Scan for the cell matching the given text and deliver its (x, y) coordinate at center. 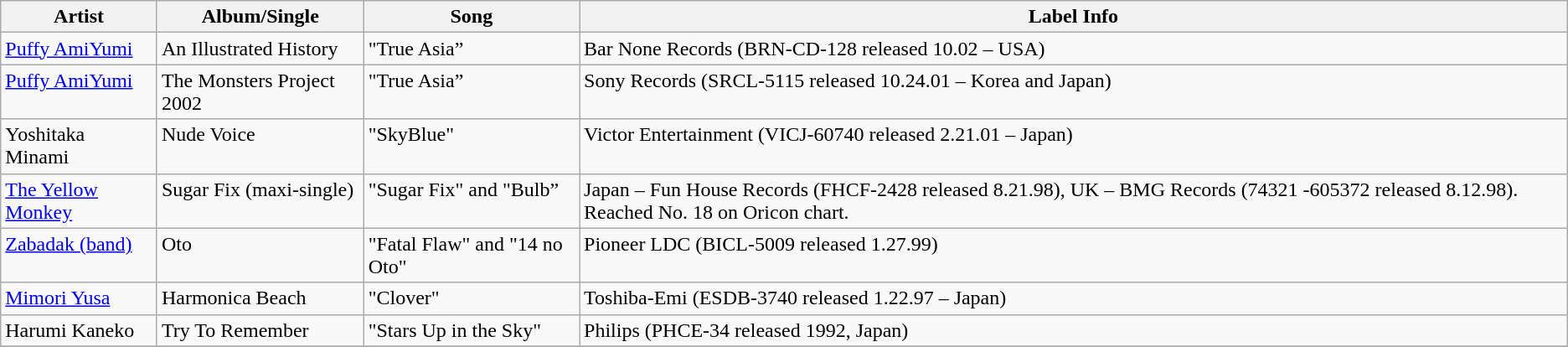
Album/Single (260, 17)
The Yellow Monkey (79, 201)
Artist (79, 17)
"Clover" (471, 298)
Nude Voice (260, 146)
An Illustrated History (260, 49)
"Sugar Fix" and "Bulb” (471, 201)
"Fatal Flaw" and "14 no Oto" (471, 255)
Zabadak (band) (79, 255)
Yoshitaka Minami (79, 146)
Japan – Fun House Records (FHCF-2428 released 8.21.98), UK – BMG Records (74321 -605372 released 8.12.98). Reached No. 18 on Oricon chart. (1074, 201)
Oto (260, 255)
Label Info (1074, 17)
Mimori Yusa (79, 298)
Harumi Kaneko (79, 330)
Philips (PHCE-34 released 1992, Japan) (1074, 330)
Song (471, 17)
Sony Records (SRCL-5115 released 10.24.01 – Korea and Japan) (1074, 92)
"Stars Up in the Sky" (471, 330)
"SkyBlue" (471, 146)
The Monsters Project 2002 (260, 92)
Bar None Records (BRN-CD-128 released 10.02 – USA) (1074, 49)
Pioneer LDC (BICL-5009 released 1.27.99) (1074, 255)
Victor Entertainment (VICJ-60740 released 2.21.01 – Japan) (1074, 146)
Harmonica Beach (260, 298)
Sugar Fix (maxi-single) (260, 201)
Toshiba-Emi (ESDB-3740 released 1.22.97 – Japan) (1074, 298)
Try To Remember (260, 330)
